Output the [X, Y] coordinate of the center of the cell containing the given text.  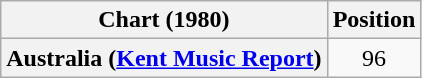
Chart (1980) [164, 20]
Position [374, 20]
Australia (Kent Music Report) [164, 58]
96 [374, 58]
